For the text-containing cell, return its midpoint in (x, y) coordinate format. 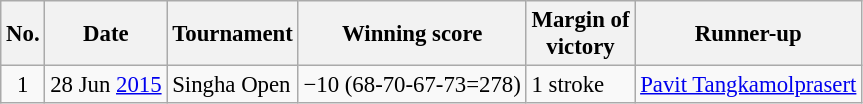
1 stroke (580, 85)
Runner-up (748, 34)
−10 (68-70-67-73=278) (412, 85)
Winning score (412, 34)
Tournament (232, 34)
Margin ofvictory (580, 34)
No. (23, 34)
1 (23, 85)
Singha Open (232, 85)
28 Jun 2015 (106, 85)
Date (106, 34)
Pavit Tangkamolprasert (748, 85)
